Output the [X, Y] coordinate of the center of the cell containing the given text.  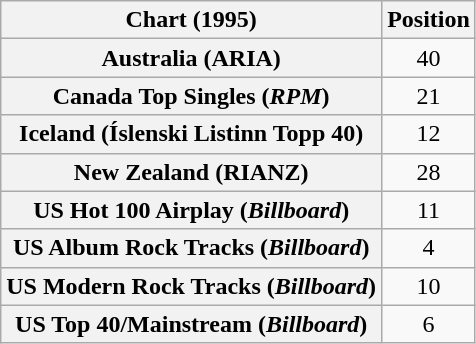
21 [429, 96]
12 [429, 134]
US Hot 100 Airplay (Billboard) [192, 210]
Chart (1995) [192, 20]
11 [429, 210]
4 [429, 248]
US Top 40/Mainstream (Billboard) [192, 324]
Australia (ARIA) [192, 58]
Canada Top Singles (RPM) [192, 96]
Iceland (Íslenski Listinn Topp 40) [192, 134]
New Zealand (RIANZ) [192, 172]
10 [429, 286]
40 [429, 58]
US Modern Rock Tracks (Billboard) [192, 286]
Position [429, 20]
28 [429, 172]
6 [429, 324]
US Album Rock Tracks (Billboard) [192, 248]
